Return [x, y] of the center of cell containing provided text 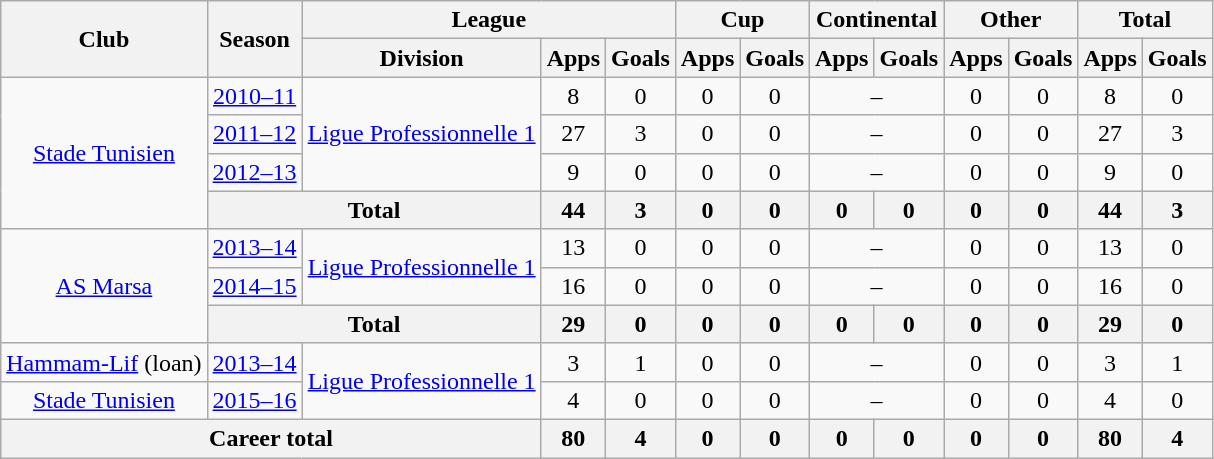
2014–15 [254, 286]
2015–16 [254, 400]
Career total [271, 438]
Club [104, 39]
Division [422, 58]
Hammam-Lif (loan) [104, 362]
Other [1011, 20]
Season [254, 39]
League [488, 20]
Cup [742, 20]
2010–11 [254, 96]
2011–12 [254, 134]
Continental [877, 20]
2012–13 [254, 172]
AS Marsa [104, 286]
